For the text-containing cell, return its midpoint in (X, Y) coordinate format. 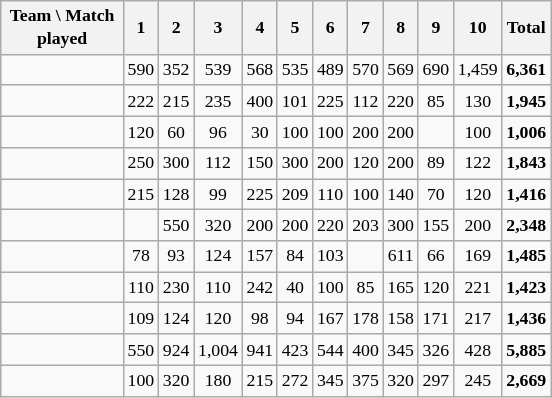
1,485 (526, 256)
78 (140, 256)
93 (176, 256)
169 (478, 256)
103 (330, 256)
140 (400, 194)
30 (260, 132)
5 (294, 28)
250 (140, 162)
6 (330, 28)
1,945 (526, 100)
1,423 (526, 288)
99 (218, 194)
544 (330, 350)
7 (366, 28)
150 (260, 162)
66 (436, 256)
4 (260, 28)
924 (176, 350)
Team \ Match played (62, 28)
326 (436, 350)
96 (218, 132)
297 (436, 380)
2,669 (526, 380)
569 (400, 70)
489 (330, 70)
158 (400, 318)
2 (176, 28)
2,348 (526, 226)
611 (400, 256)
690 (436, 70)
Total (526, 28)
1,004 (218, 350)
245 (478, 380)
941 (260, 350)
590 (140, 70)
167 (330, 318)
171 (436, 318)
6,361 (526, 70)
70 (436, 194)
535 (294, 70)
375 (366, 380)
221 (478, 288)
428 (478, 350)
217 (478, 318)
10 (478, 28)
9 (436, 28)
157 (260, 256)
235 (218, 100)
1 (140, 28)
230 (176, 288)
98 (260, 318)
180 (218, 380)
122 (478, 162)
1,843 (526, 162)
94 (294, 318)
128 (176, 194)
423 (294, 350)
1,416 (526, 194)
1,436 (526, 318)
84 (294, 256)
539 (218, 70)
222 (140, 100)
568 (260, 70)
155 (436, 226)
3 (218, 28)
89 (436, 162)
352 (176, 70)
203 (366, 226)
40 (294, 288)
1,006 (526, 132)
60 (176, 132)
242 (260, 288)
209 (294, 194)
272 (294, 380)
570 (366, 70)
165 (400, 288)
109 (140, 318)
5,885 (526, 350)
8 (400, 28)
130 (478, 100)
1,459 (478, 70)
101 (294, 100)
178 (366, 318)
